Capture the cell that displays the provided text and extract its [x, y] central coordinate. 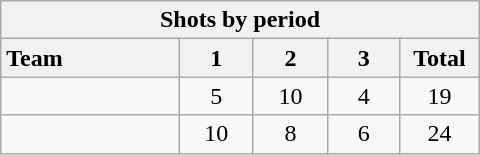
Shots by period [240, 20]
6 [364, 134]
24 [440, 134]
8 [290, 134]
1 [216, 58]
Team [90, 58]
5 [216, 96]
4 [364, 96]
19 [440, 96]
3 [364, 58]
Total [440, 58]
2 [290, 58]
